Extract the (x, y) coordinate from the center of the cell holding the provided text.  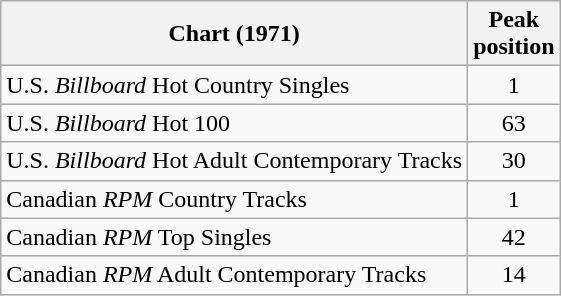
Canadian RPM Top Singles (234, 237)
63 (514, 123)
Canadian RPM Adult Contemporary Tracks (234, 275)
30 (514, 161)
Peakposition (514, 34)
Canadian RPM Country Tracks (234, 199)
U.S. Billboard Hot Adult Contemporary Tracks (234, 161)
Chart (1971) (234, 34)
42 (514, 237)
U.S. Billboard Hot 100 (234, 123)
14 (514, 275)
U.S. Billboard Hot Country Singles (234, 85)
